Determine the [X, Y] coordinate at the center of the cell enclosing the given text.  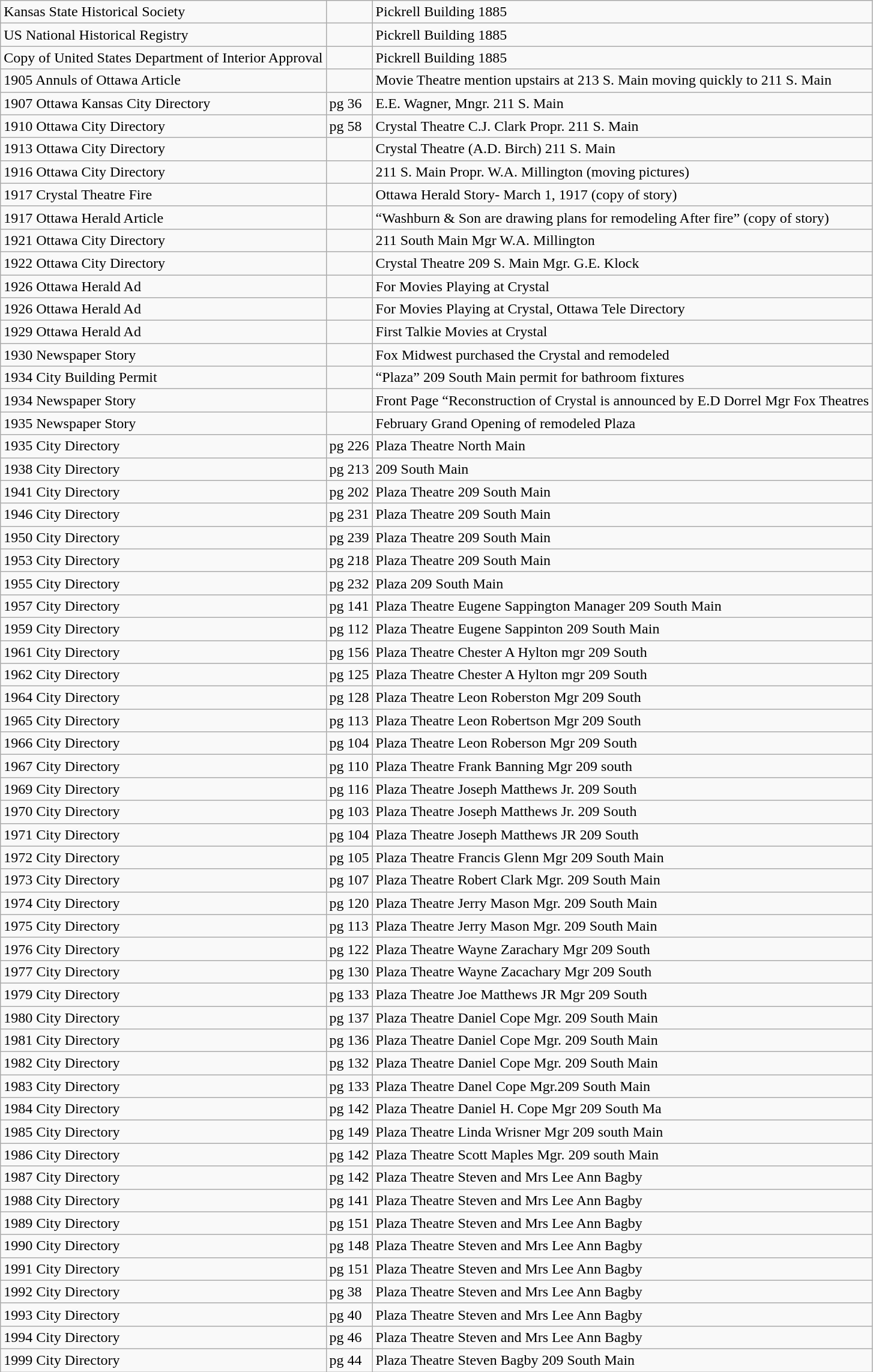
Plaza Theatre Daniel H. Cope Mgr 209 South Ma [622, 1109]
E.E. Wagner, Mngr. 211 S. Main [622, 103]
Plaza Theatre Wayne Zarachary Mgr 209 South [622, 949]
1935 City Directory [163, 446]
pg 231 [349, 515]
Plaza Theatre Steven Bagby 209 South Main [622, 1360]
pg 103 [349, 812]
1941 City Directory [163, 492]
1946 City Directory [163, 515]
pg 58 [349, 126]
Plaza Theatre Frank Banning Mgr 209 south [622, 766]
1935 Newspaper Story [163, 423]
1962 City Directory [163, 675]
1929 Ottawa Herald Ad [163, 332]
Crystal Theatre (A.D. Birch) 211 S. Main [622, 149]
pg 226 [349, 446]
Plaza Theatre Danel Cope Mgr.209 South Main [622, 1086]
1922 Ottawa City Directory [163, 263]
pg 36 [349, 103]
1965 City Directory [163, 721]
pg 107 [349, 880]
1989 City Directory [163, 1223]
pg 137 [349, 1018]
pg 218 [349, 560]
Fox Midwest purchased the Crystal and remodeled [622, 355]
pg 40 [349, 1314]
pg 132 [349, 1063]
1990 City Directory [163, 1246]
1973 City Directory [163, 880]
1955 City Directory [163, 583]
Kansas State Historical Society [163, 12]
Plaza Theatre Wayne Zacachary Mgr 209 South [622, 972]
1993 City Directory [163, 1314]
1976 City Directory [163, 949]
1984 City Directory [163, 1109]
1979 City Directory [163, 994]
February Grand Opening of remodeled Plaza [622, 423]
First Talkie Movies at Crystal [622, 332]
209 South Main [622, 469]
1910 Ottawa City Directory [163, 126]
1967 City Directory [163, 766]
1921 Ottawa City Directory [163, 240]
Plaza Theatre Leon Roberson Mgr 209 South [622, 743]
pg 125 [349, 675]
Plaza Theatre Scott Maples Mgr. 209 south Main [622, 1155]
1934 Newspaper Story [163, 400]
Crystal Theatre C.J. Clark Propr. 211 S. Main [622, 126]
1974 City Directory [163, 903]
“Plaza” 209 South Main permit for bathroom fixtures [622, 378]
Plaza Theatre Leon Robertson Mgr 209 South [622, 721]
1999 City Directory [163, 1360]
1992 City Directory [163, 1292]
1988 City Directory [163, 1200]
Plaza Theatre Francis Glenn Mgr 209 South Main [622, 857]
1977 City Directory [163, 972]
pg 46 [349, 1337]
pg 110 [349, 766]
Copy of United States Department of Interior Approval [163, 58]
Plaza 209 South Main [622, 583]
US National Historical Registry [163, 35]
1913 Ottawa City Directory [163, 149]
1985 City Directory [163, 1132]
Plaza Theatre Eugene Sappinton 209 South Main [622, 629]
For Movies Playing at Crystal, Ottawa Tele Directory [622, 309]
211 South Main Mgr W.A. Millington [622, 240]
1934 City Building Permit [163, 378]
1987 City Directory [163, 1177]
1950 City Directory [163, 537]
pg 232 [349, 583]
1930 Newspaper Story [163, 355]
1983 City Directory [163, 1086]
Plaza Theatre Leon Roberston Mgr 209 South [622, 698]
pg 202 [349, 492]
1972 City Directory [163, 857]
1964 City Directory [163, 698]
1969 City Directory [163, 789]
1994 City Directory [163, 1337]
pg 38 [349, 1292]
1970 City Directory [163, 812]
pg 112 [349, 629]
Crystal Theatre 209 S. Main Mgr. G.E. Klock [622, 263]
pg 122 [349, 949]
Plaza Theatre North Main [622, 446]
1953 City Directory [163, 560]
1986 City Directory [163, 1155]
1938 City Directory [163, 469]
Plaza Theatre Eugene Sappington Manager 209 South Main [622, 606]
pg 239 [349, 537]
pg 120 [349, 903]
Front Page “Reconstruction of Crystal is announced by E.D Dorrel Mgr Fox Theatres [622, 400]
Movie Theatre mention upstairs at 213 S. Main moving quickly to 211 S. Main [622, 80]
Ottawa Herald Story- March 1, 1917 (copy of story) [622, 195]
Plaza Theatre Linda Wrisner Mgr 209 south Main [622, 1132]
pg 128 [349, 698]
1961 City Directory [163, 651]
1917 Ottawa Herald Article [163, 217]
1981 City Directory [163, 1041]
1917 Crystal Theatre Fire [163, 195]
pg 148 [349, 1246]
Plaza Theatre Robert Clark Mgr. 209 South Main [622, 880]
211 S. Main Propr. W.A. Millington (moving pictures) [622, 172]
pg 130 [349, 972]
pg 149 [349, 1132]
1907 Ottawa Kansas City Directory [163, 103]
pg 44 [349, 1360]
pg 105 [349, 857]
“Washburn & Son are drawing plans for remodeling After fire” (copy of story) [622, 217]
pg 213 [349, 469]
pg 156 [349, 651]
For Movies Playing at Crystal [622, 286]
Plaza Theatre Joe Matthews JR Mgr 209 South [622, 994]
1905 Annuls of Ottawa Article [163, 80]
1971 City Directory [163, 835]
1957 City Directory [163, 606]
1980 City Directory [163, 1018]
1982 City Directory [163, 1063]
pg 116 [349, 789]
1966 City Directory [163, 743]
1975 City Directory [163, 926]
Plaza Theatre Joseph Matthews JR 209 South [622, 835]
1916 Ottawa City Directory [163, 172]
pg 136 [349, 1041]
1991 City Directory [163, 1269]
1959 City Directory [163, 629]
